Return [X, Y] of the center of cell containing provided text 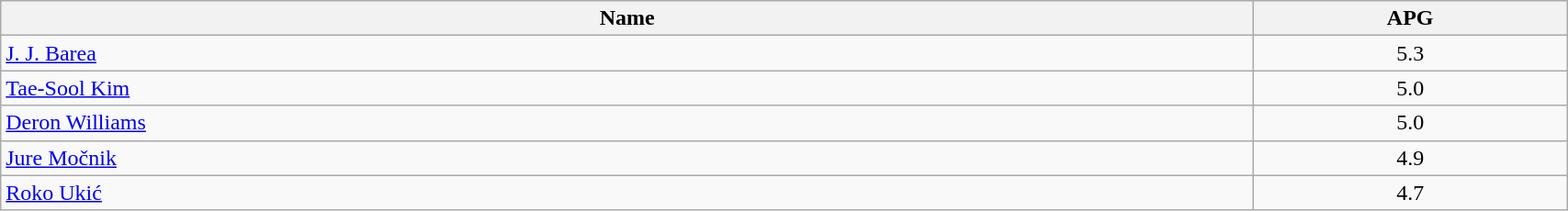
4.7 [1411, 193]
Name [627, 18]
Roko Ukić [627, 193]
5.3 [1411, 53]
4.9 [1411, 158]
APG [1411, 18]
Jure Močnik [627, 158]
Tae-Sool Kim [627, 88]
J. J. Barea [627, 53]
Deron Williams [627, 123]
